Locate the cell with the specified text and output its [x, y] center coordinate. 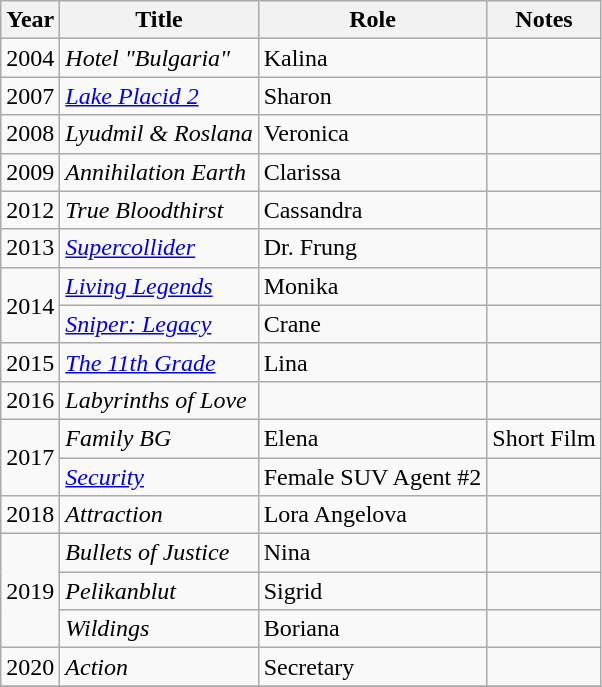
2020 [30, 667]
Veronica [372, 134]
Security [159, 477]
Title [159, 20]
Kalina [372, 58]
Role [372, 20]
Living Legends [159, 286]
Annihilation Earth [159, 172]
2007 [30, 96]
Year [30, 20]
Pelikanblut [159, 591]
Sniper: Legacy [159, 324]
Boriana [372, 629]
2016 [30, 400]
Dr. Frung [372, 248]
2014 [30, 305]
Sigrid [372, 591]
Lora Angelova [372, 515]
Bullets of Justice [159, 553]
Family BG [159, 438]
2015 [30, 362]
2004 [30, 58]
Sharon [372, 96]
Lake Placid 2 [159, 96]
Female SUV Agent #2 [372, 477]
2017 [30, 457]
Lyudmil & Roslana [159, 134]
Labyrinths of Love [159, 400]
Nina [372, 553]
2008 [30, 134]
Monika [372, 286]
Elena [372, 438]
2012 [30, 210]
Action [159, 667]
True Bloodthirst [159, 210]
Attraction [159, 515]
Cassandra [372, 210]
Short Film [544, 438]
Notes [544, 20]
Crane [372, 324]
2013 [30, 248]
2018 [30, 515]
Clarissa [372, 172]
Supercollider [159, 248]
The 11th Grade [159, 362]
2019 [30, 591]
Secretary [372, 667]
Wildings [159, 629]
2009 [30, 172]
Lina [372, 362]
Hotel "Bulgaria" [159, 58]
